Detect which cell encompasses the target text, then output its (x, y) center coordinate. 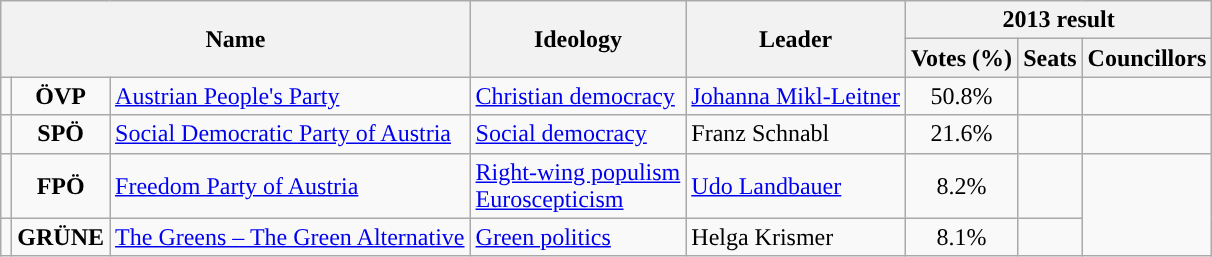
Christian democracy (578, 96)
50.8% (961, 96)
Green politics (578, 237)
The Greens – The Green Alternative (290, 237)
FPÖ (61, 186)
Austrian People's Party (290, 96)
Social Democratic Party of Austria (290, 134)
Ideology (578, 39)
Freedom Party of Austria (290, 186)
Udo Landbauer (796, 186)
Councillors (1147, 58)
ÖVP (61, 96)
Name (236, 39)
Seats (1050, 58)
Right-wing populismEuroscepticism (578, 186)
8.2% (961, 186)
Franz Schnabl (796, 134)
Social democracy (578, 134)
Leader (796, 39)
GRÜNE (61, 237)
SPÖ (61, 134)
2013 result (1058, 20)
21.6% (961, 134)
Johanna Mikl-Leitner (796, 96)
Helga Krismer (796, 237)
Votes (%) (961, 58)
8.1% (961, 237)
